Detect which cell encompasses the target text, then output its (x, y) center coordinate. 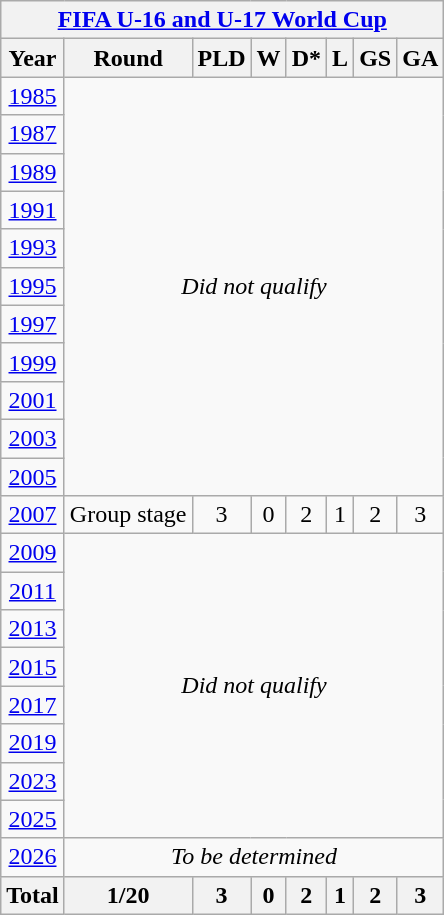
2015 (33, 667)
1999 (33, 362)
1989 (33, 172)
1991 (33, 210)
2011 (33, 591)
2013 (33, 629)
2003 (33, 438)
W (268, 58)
L (340, 58)
2025 (33, 819)
1985 (33, 96)
1/20 (128, 895)
To be determined (254, 857)
FIFA U-16 and U-17 World Cup (222, 20)
2019 (33, 743)
2009 (33, 553)
2023 (33, 781)
2026 (33, 857)
2001 (33, 400)
GS (376, 58)
Total (33, 895)
1995 (33, 286)
PLD (222, 58)
GA (420, 58)
Group stage (128, 515)
1993 (33, 248)
1987 (33, 134)
Round (128, 58)
2007 (33, 515)
Year (33, 58)
2017 (33, 705)
2005 (33, 477)
D* (306, 58)
1997 (33, 324)
